Return the (X, Y) coordinate for the center point of the cell that contains the specified text.  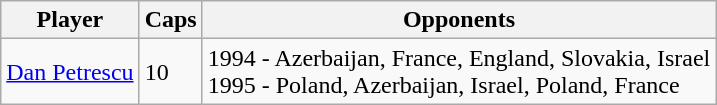
10 (170, 72)
Dan Petrescu (70, 72)
Player (70, 20)
Caps (170, 20)
Opponents (459, 20)
1994 - Azerbaijan, France, England, Slovakia, Israel1995 - Poland, Azerbaijan, Israel, Poland, France (459, 72)
